Return the [X, Y] coordinate for the center point of the cell that contains the specified text.  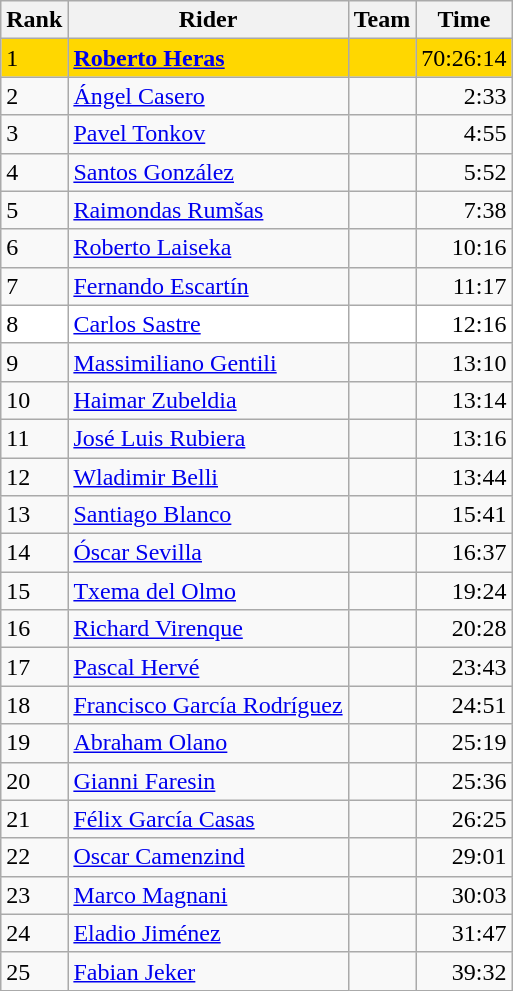
Oscar Camenzind [208, 857]
Pavel Tonkov [208, 134]
20 [34, 781]
19:24 [464, 591]
12 [34, 477]
23:43 [464, 667]
30:03 [464, 895]
10:16 [464, 248]
Óscar Sevilla [208, 553]
15:41 [464, 515]
31:47 [464, 933]
Roberto Heras [208, 58]
5:52 [464, 172]
1 [34, 58]
17 [34, 667]
14 [34, 553]
8 [34, 324]
2:33 [464, 96]
5 [34, 210]
3 [34, 134]
4 [34, 172]
Fernando Escartín [208, 286]
Richard Virenque [208, 629]
23 [34, 895]
13:44 [464, 477]
15 [34, 591]
2 [34, 96]
4:55 [464, 134]
13 [34, 515]
Ángel Casero [208, 96]
Fabian Jeker [208, 971]
13:16 [464, 438]
25:36 [464, 781]
6 [34, 248]
22 [34, 857]
Santos González [208, 172]
José Luis Rubiera [208, 438]
13:10 [464, 362]
Time [464, 20]
Francisco García Rodríguez [208, 705]
25 [34, 971]
Roberto Laiseka [208, 248]
25:19 [464, 743]
Haimar Zubeldia [208, 400]
10 [34, 400]
Carlos Sastre [208, 324]
16:37 [464, 553]
7:38 [464, 210]
29:01 [464, 857]
24 [34, 933]
70:26:14 [464, 58]
Team [382, 20]
11 [34, 438]
13:14 [464, 400]
7 [34, 286]
9 [34, 362]
19 [34, 743]
Rank [34, 20]
Rider [208, 20]
11:17 [464, 286]
39:32 [464, 971]
Abraham Olano [208, 743]
20:28 [464, 629]
24:51 [464, 705]
Marco Magnani [208, 895]
Txema del Olmo [208, 591]
26:25 [464, 819]
Eladio Jiménez [208, 933]
Massimiliano Gentili [208, 362]
Wladimir Belli [208, 477]
21 [34, 819]
18 [34, 705]
Santiago Blanco [208, 515]
Gianni Faresin [208, 781]
Félix García Casas [208, 819]
Pascal Hervé [208, 667]
16 [34, 629]
12:16 [464, 324]
Raimondas Rumšas [208, 210]
